Extract the [x, y] coordinate from the center of the cell holding the provided text.  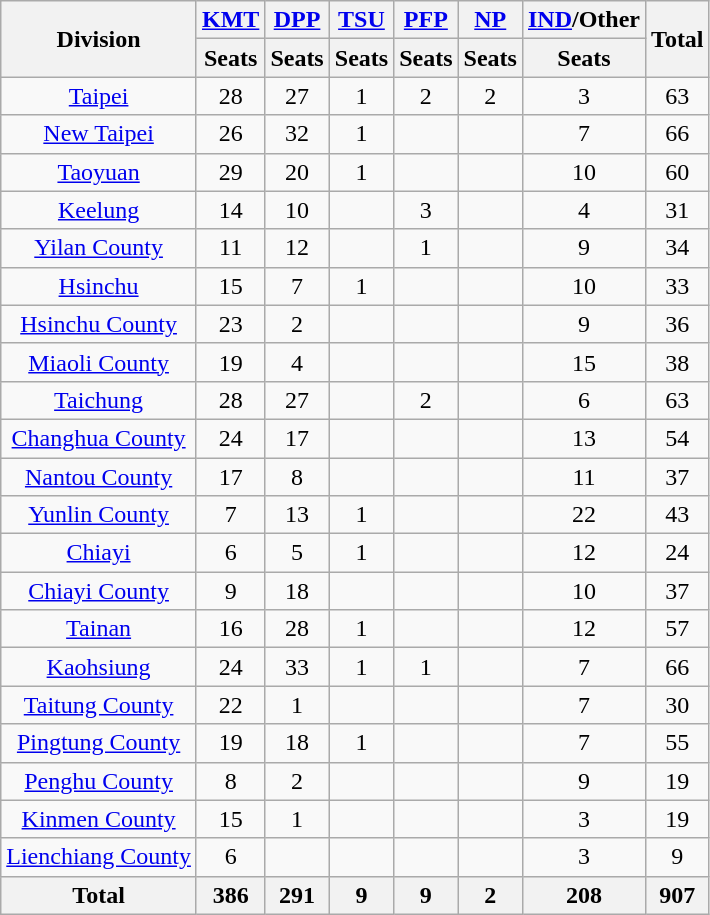
Changhua County [99, 438]
26 [230, 134]
Miaoli County [99, 362]
Lienchiang County [99, 857]
30 [678, 705]
Tainan [99, 629]
Taichung [99, 400]
291 [297, 895]
Chiayi [99, 553]
38 [678, 362]
Taipei [99, 96]
29 [230, 172]
31 [678, 210]
Kinmen County [99, 819]
New Taipei [99, 134]
16 [230, 629]
Kaohsiung [99, 667]
23 [230, 324]
5 [297, 553]
60 [678, 172]
Keelung [99, 210]
Chiayi County [99, 591]
386 [230, 895]
Penghu County [99, 781]
55 [678, 743]
NP [490, 20]
Taitung County [99, 705]
43 [678, 515]
Hsinchu County [99, 324]
IND/Other [584, 20]
TSU [361, 20]
Yilan County [99, 248]
32 [297, 134]
Pingtung County [99, 743]
Division [99, 39]
Nantou County [99, 477]
Yunlin County [99, 515]
Taoyuan [99, 172]
36 [678, 324]
34 [678, 248]
KMT [230, 20]
Hsinchu [99, 286]
PFP [426, 20]
14 [230, 210]
208 [584, 895]
DPP [297, 20]
907 [678, 895]
20 [297, 172]
57 [678, 629]
54 [678, 438]
